From the cell containing the given text, extract its center point as (x, y) coordinate. 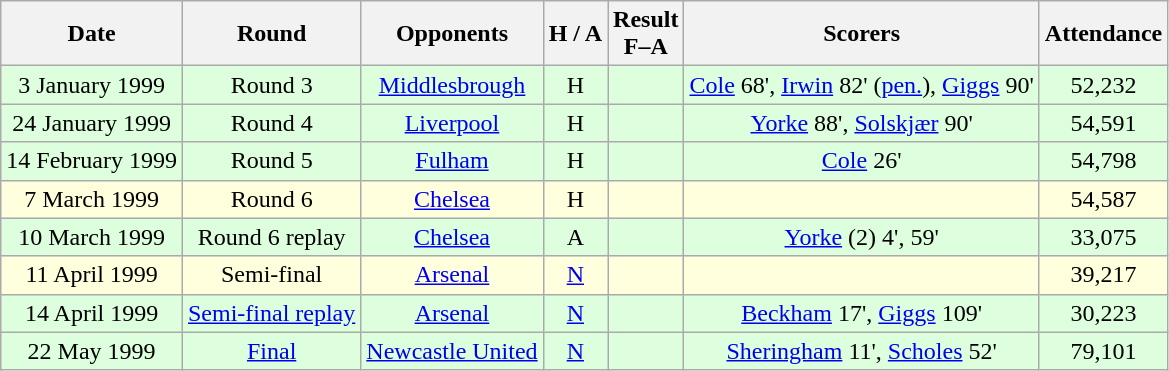
Fulham (452, 161)
Round 4 (271, 123)
Round 3 (271, 85)
Newcastle United (452, 351)
Scorers (862, 34)
79,101 (1103, 351)
Round 6 (271, 199)
Round 6 replay (271, 237)
14 April 1999 (92, 313)
54,798 (1103, 161)
Middlesbrough (452, 85)
52,232 (1103, 85)
33,075 (1103, 237)
Final (271, 351)
A (575, 237)
ResultF–A (646, 34)
Date (92, 34)
11 April 1999 (92, 275)
Round 5 (271, 161)
24 January 1999 (92, 123)
10 March 1999 (92, 237)
Opponents (452, 34)
Yorke 88', Solskjær 90' (862, 123)
30,223 (1103, 313)
22 May 1999 (92, 351)
3 January 1999 (92, 85)
Beckham 17', Giggs 109' (862, 313)
H / A (575, 34)
39,217 (1103, 275)
54,591 (1103, 123)
Semi-final replay (271, 313)
Sheringham 11', Scholes 52' (862, 351)
Attendance (1103, 34)
Yorke (2) 4', 59' (862, 237)
7 March 1999 (92, 199)
14 February 1999 (92, 161)
54,587 (1103, 199)
Round (271, 34)
Liverpool (452, 123)
Cole 26' (862, 161)
Semi-final (271, 275)
Cole 68', Irwin 82' (pen.), Giggs 90' (862, 85)
